Output the (X, Y) coordinate of the center of the cell containing the given text.  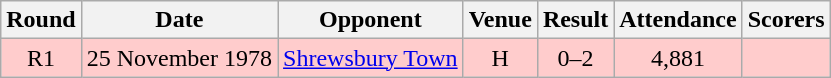
Attendance (678, 20)
Shrewsbury Town (371, 58)
H (500, 58)
Scorers (786, 20)
Date (179, 20)
Result (575, 20)
Opponent (371, 20)
Venue (500, 20)
4,881 (678, 58)
R1 (41, 58)
0–2 (575, 58)
25 November 1978 (179, 58)
Round (41, 20)
